Output the [x, y] coordinate of the center of the cell containing the given text.  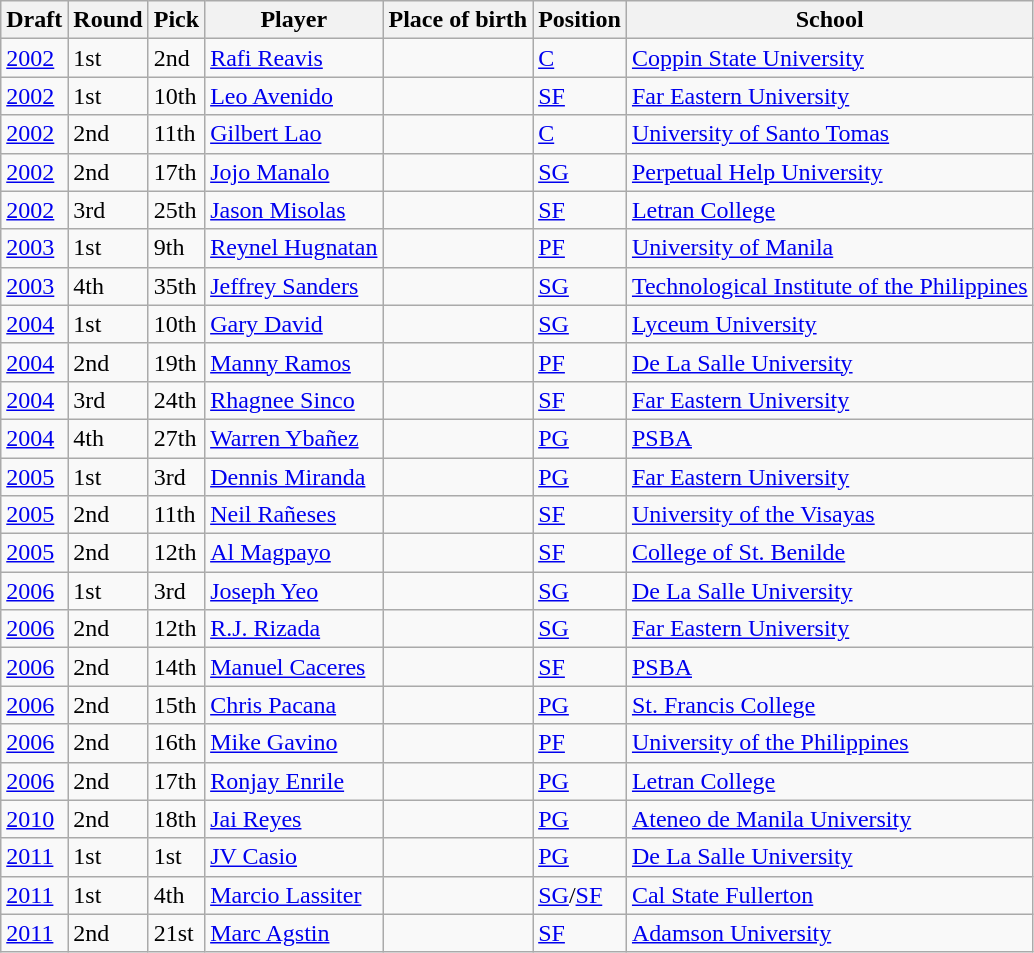
Jeffrey Sanders [294, 286]
Manuel Caceres [294, 667]
Warren Ybañez [294, 438]
Joseph Yeo [294, 591]
Pick [176, 20]
9th [176, 248]
Cal State Fullerton [830, 895]
Position [580, 20]
University of Manila [830, 248]
Marc Agstin [294, 933]
Round [108, 20]
SG/SF [580, 895]
Jojo Manalo [294, 172]
Rafi Reavis [294, 58]
Mike Gavino [294, 743]
14th [176, 667]
27th [176, 438]
15th [176, 705]
Al Magpayo [294, 553]
Place of birth [458, 20]
University of the Philippines [830, 743]
Dennis Miranda [294, 477]
St. Francis College [830, 705]
Adamson University [830, 933]
JV Casio [294, 857]
Technological Institute of the Philippines [830, 286]
Ateneo de Manila University [830, 819]
24th [176, 400]
2010 [34, 819]
25th [176, 210]
Reynel Hugnatan [294, 248]
College of St. Benilde [830, 553]
Neil Rañeses [294, 515]
35th [176, 286]
Gilbert Lao [294, 134]
Perpetual Help University [830, 172]
Leo Avenido [294, 96]
16th [176, 743]
Coppin State University [830, 58]
Player [294, 20]
Draft [34, 20]
University of the Visayas [830, 515]
Lyceum University [830, 324]
Rhagnee Sinco [294, 400]
Gary David [294, 324]
18th [176, 819]
University of Santo Tomas [830, 134]
Ronjay Enrile [294, 781]
Marcio Lassiter [294, 895]
Chris Pacana [294, 705]
21st [176, 933]
School [830, 20]
R.J. Rizada [294, 629]
Jason Misolas [294, 210]
Jai Reyes [294, 819]
Manny Ramos [294, 362]
19th [176, 362]
